Detect which cell encompasses the target text, then output its (x, y) center coordinate. 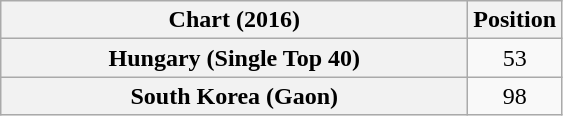
98 (515, 96)
South Korea (Gaon) (234, 96)
Chart (2016) (234, 20)
Hungary (Single Top 40) (234, 58)
Position (515, 20)
53 (515, 58)
